Return [x, y] of the center of cell containing provided text 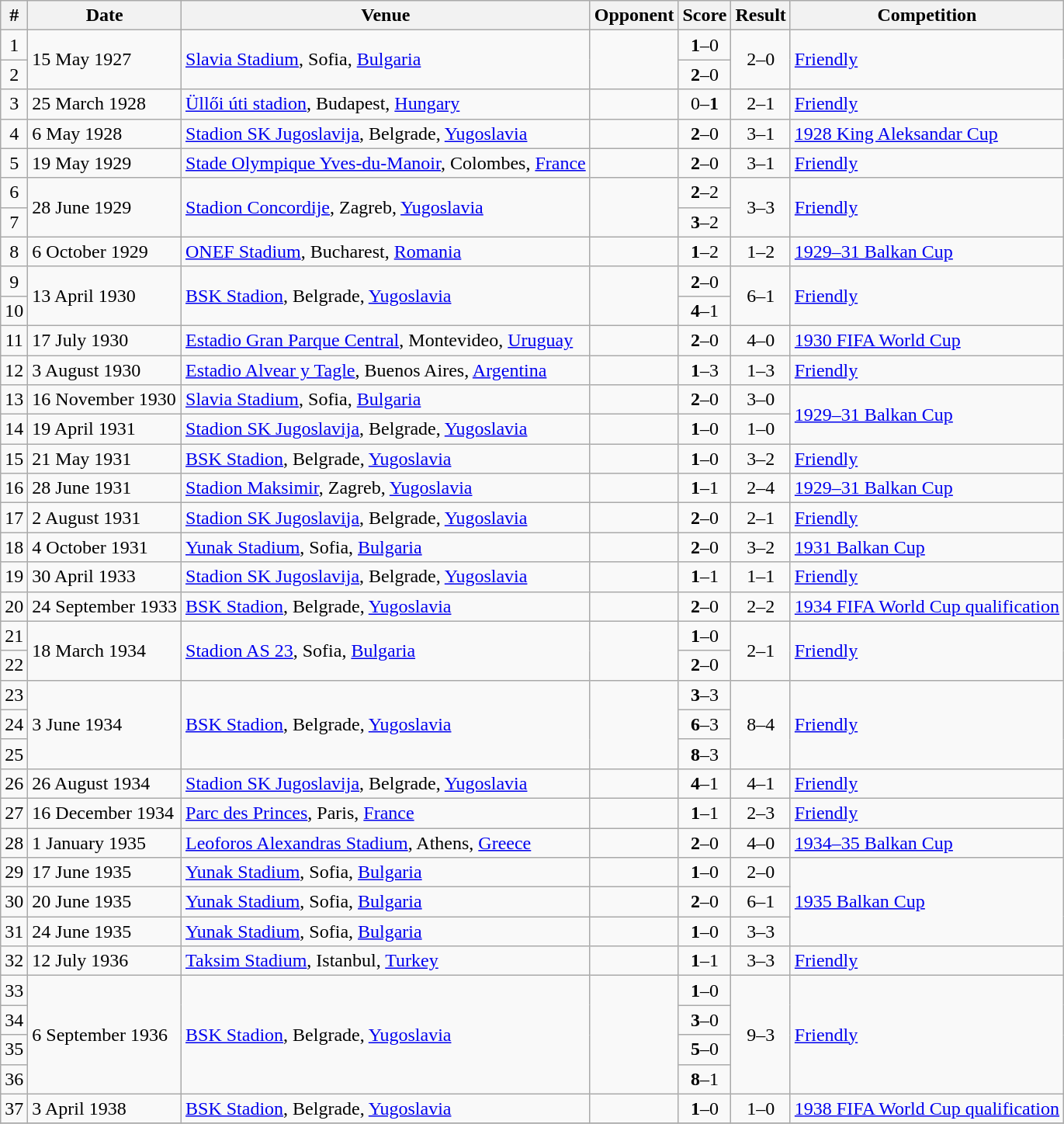
10 [14, 310]
18 [14, 547]
6 May 1928 [105, 134]
1928 King Aleksandar Cup [927, 134]
20 [14, 606]
ONEF Stadium, Bucharest, Romania [386, 252]
3 [14, 104]
28 June 1931 [105, 488]
16 December 1934 [105, 813]
17 July 1930 [105, 340]
3 April 1938 [105, 1108]
26 [14, 783]
21 May 1931 [105, 459]
34 [14, 1020]
4 October 1931 [105, 547]
12 [14, 370]
27 [14, 813]
Result [761, 16]
16 November 1930 [105, 400]
12 July 1936 [105, 961]
26 August 1934 [105, 783]
19 [14, 577]
Stadion Maksimir, Zagreb, Yugoslavia [386, 488]
8 [14, 252]
1931 Balkan Cup [927, 547]
Leoforos Alexandras Stadium, Athens, Greece [386, 842]
2–4 [761, 488]
15 [14, 459]
21 [14, 636]
8–1 [705, 1079]
18 March 1934 [105, 650]
4 [14, 134]
35 [14, 1049]
24 June 1935 [105, 931]
1 January 1935 [105, 842]
0–1 [705, 104]
8–3 [705, 754]
9–3 [761, 1035]
13 [14, 400]
Stadion Concordije, Zagreb, Yugoslavia [386, 207]
28 [14, 842]
Parc des Princes, Paris, France [386, 813]
Estadio Gran Parque Central, Montevideo, Uruguay [386, 340]
19 May 1929 [105, 163]
1935 Balkan Cup [927, 902]
6 [14, 193]
1934 FIFA World Cup qualification [927, 606]
2–3 [761, 813]
Opponent [634, 16]
# [14, 16]
Stadion AS 23, Sofia, Bulgaria [386, 650]
16 [14, 488]
28 June 1929 [105, 207]
3 August 1930 [105, 370]
6–3 [705, 724]
Stade Olympique Yves-du-Manoir, Colombes, France [386, 163]
29 [14, 872]
24 September 1933 [105, 606]
32 [14, 961]
9 [14, 281]
11 [14, 340]
1 [14, 45]
30 April 1933 [105, 577]
6 October 1929 [105, 252]
22 [14, 665]
Date [105, 16]
5–0 [705, 1049]
20 June 1935 [105, 902]
7 [14, 222]
25 March 1928 [105, 104]
6 September 1936 [105, 1035]
3 June 1934 [105, 724]
23 [14, 695]
25 [14, 754]
2 [14, 75]
5 [14, 163]
24 [14, 724]
Üllői úti stadion, Budapest, Hungary [386, 104]
17 June 1935 [105, 872]
36 [14, 1079]
Competition [927, 16]
13 April 1930 [105, 296]
15 May 1927 [105, 60]
Estadio Alvear y Tagle, Buenos Aires, Argentina [386, 370]
14 [14, 429]
Taksim Stadium, Istanbul, Turkey [386, 961]
33 [14, 990]
Venue [386, 16]
1934–35 Balkan Cup [927, 842]
1938 FIFA World Cup qualification [927, 1108]
1930 FIFA World Cup [927, 340]
30 [14, 902]
31 [14, 931]
Score [705, 16]
37 [14, 1108]
17 [14, 518]
8–4 [761, 724]
19 April 1931 [105, 429]
2 August 1931 [105, 518]
